Capture the cell that displays the provided text and extract its (X, Y) central coordinate. 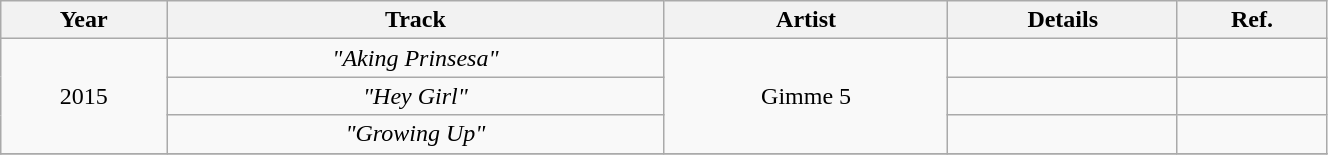
Artist (806, 20)
Details (1062, 20)
"Growing Up" (416, 134)
Year (84, 20)
Gimme 5 (806, 96)
"Aking Prinsesa" (416, 58)
2015 (84, 96)
Track (416, 20)
"Hey Girl" (416, 96)
Ref. (1252, 20)
